Locate the cell with the specified text and output its [x, y] center coordinate. 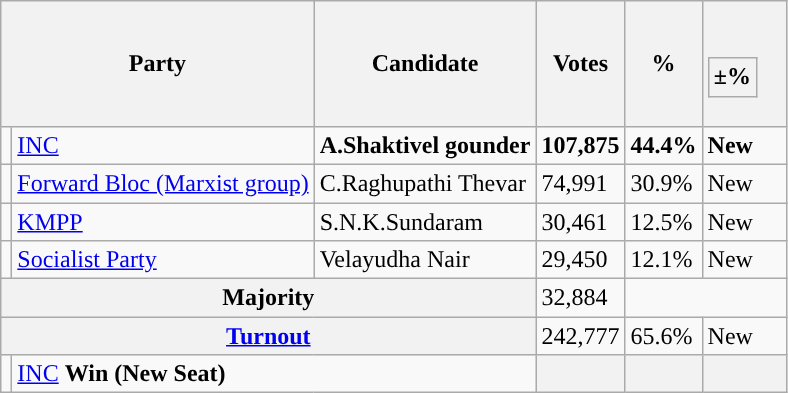
107,875 [580, 145]
74,991 [580, 183]
Candidate [425, 64]
KMPP [163, 221]
C.Raghupathi Thevar [425, 183]
44.4% [664, 145]
Velayudha Nair [425, 260]
INC [163, 145]
INC Win (New Seat) [274, 374]
A.Shaktivel gounder [425, 145]
12.1% [664, 260]
242,777 [580, 336]
65.6% [664, 336]
% [664, 64]
Party [158, 64]
30,461 [580, 221]
32,884 [580, 298]
Socialist Party [163, 260]
Forward Bloc (Marxist group) [163, 183]
30.9% [664, 183]
29,450 [580, 260]
S.N.K.Sundaram [425, 221]
Votes [580, 64]
Majority [268, 298]
12.5% [664, 221]
Turnout [268, 336]
